Provide the (x, y) coordinate of the cell's center where the given text is located.  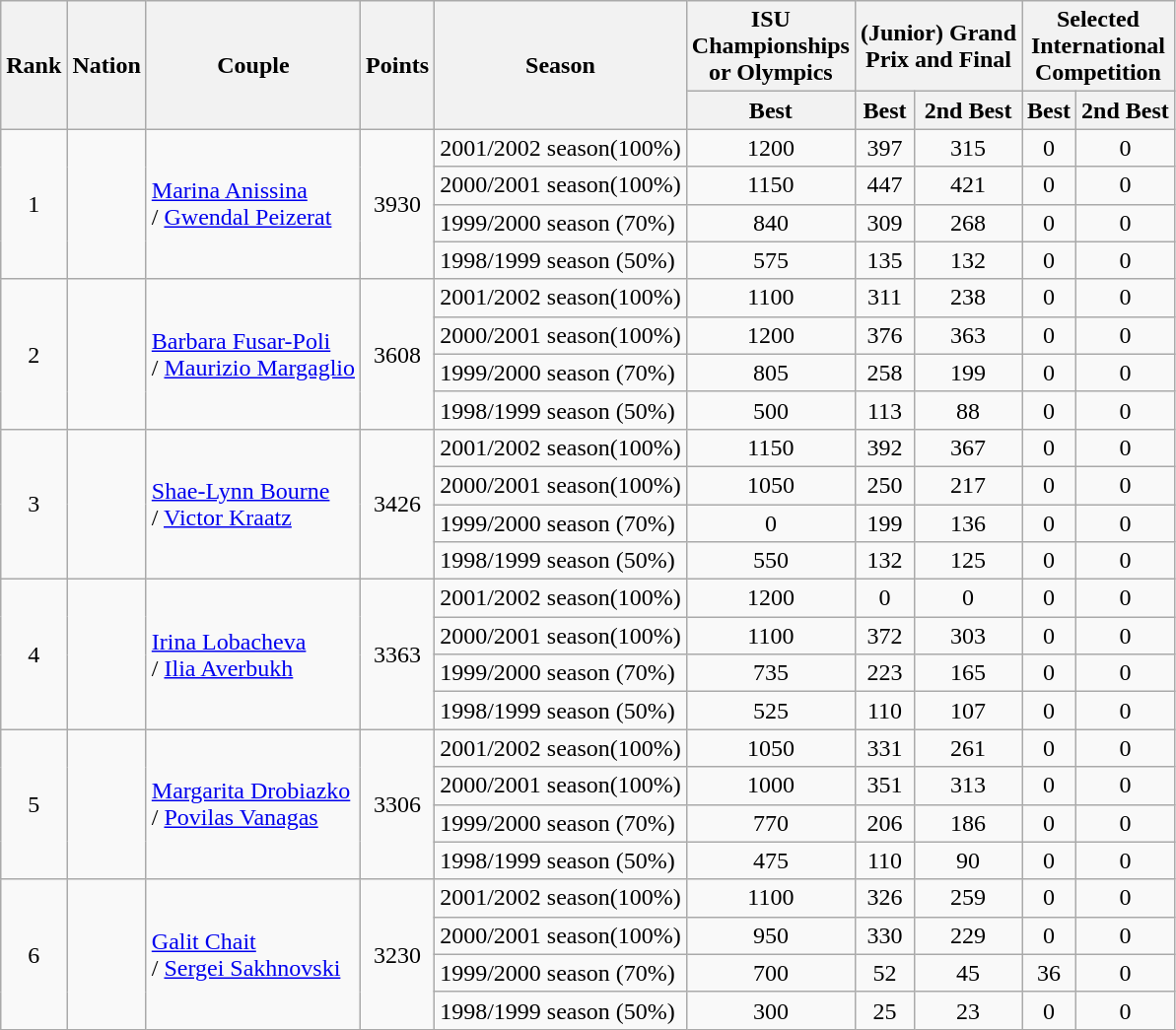
397 (884, 148)
45 (968, 973)
268 (968, 223)
1000 (771, 786)
229 (968, 935)
Rank (34, 65)
2 (34, 354)
36 (1049, 973)
Barbara Fusar-Poli / Maurizio Margaglio (252, 354)
6 (34, 954)
950 (771, 935)
136 (968, 523)
186 (968, 823)
238 (968, 298)
259 (968, 898)
258 (884, 373)
165 (968, 673)
475 (771, 860)
23 (968, 1010)
25 (884, 1010)
311 (884, 298)
3608 (398, 354)
52 (884, 973)
Shae-Lynn Bourne / Victor Kraatz (252, 504)
735 (771, 673)
125 (968, 561)
326 (884, 898)
107 (968, 711)
575 (771, 260)
315 (968, 148)
206 (884, 823)
840 (771, 223)
3426 (398, 504)
Selected International Competition (1098, 46)
Irina Lobacheva / Ilia Averbukh (252, 654)
392 (884, 447)
113 (884, 410)
300 (771, 1010)
303 (968, 636)
363 (968, 335)
700 (771, 973)
Points (398, 65)
351 (884, 786)
Marina Anissina / Gwendal Peizerat (252, 204)
525 (771, 711)
4 (34, 654)
5 (34, 804)
88 (968, 410)
1 (34, 204)
(Junior) Grand Prix and Final (938, 46)
309 (884, 223)
ISU Championships or Olympics (771, 46)
3 (34, 504)
Couple (252, 65)
3363 (398, 654)
447 (884, 185)
421 (968, 185)
372 (884, 636)
223 (884, 673)
500 (771, 410)
90 (968, 860)
330 (884, 935)
261 (968, 748)
Galit Chait / Sergei Sakhnovski (252, 954)
3306 (398, 804)
Season (561, 65)
217 (968, 485)
313 (968, 786)
Margarita Drobiazko / Povilas Vanagas (252, 804)
331 (884, 748)
135 (884, 260)
3230 (398, 954)
770 (771, 823)
550 (771, 561)
3930 (398, 204)
376 (884, 335)
Nation (106, 65)
367 (968, 447)
250 (884, 485)
805 (771, 373)
